Pinpoint the cell where the given text exists, returning its [x, y] midpoint coordinate. 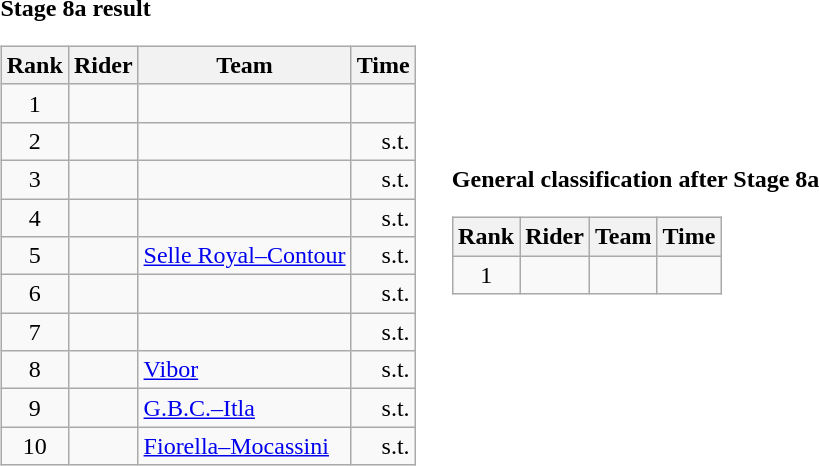
10 [34, 446]
7 [34, 332]
Fiorella–Mocassini [244, 446]
2 [34, 141]
Selle Royal–Contour [244, 256]
8 [34, 370]
9 [34, 408]
Vibor [244, 370]
6 [34, 294]
5 [34, 256]
4 [34, 217]
3 [34, 179]
G.B.C.–Itla [244, 408]
